Scan for the cell matching the given text and deliver its (x, y) coordinate at center. 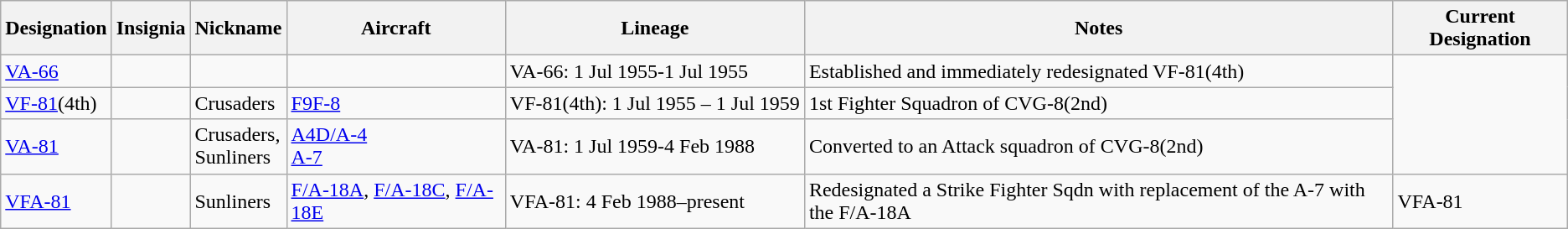
Crusaders,Sunliners (238, 146)
Converted to an Attack squadron of CVG-8(2nd) (1098, 146)
Aircraft (395, 29)
Nickname (238, 29)
VA-66 (56, 71)
F/A-18A, F/A-18C, F/A-18E (395, 201)
A4D/A-4A-7 (395, 146)
VA-81: 1 Jul 1959-4 Feb 1988 (655, 146)
Crusaders (238, 103)
VFA-81: 4 Feb 1988–present (655, 201)
VF-81(4th): 1 Jul 1955 – 1 Jul 1959 (655, 103)
F9F-8 (395, 103)
Sunliners (238, 201)
Designation (56, 29)
Current Designation (1480, 29)
Established and immediately redesignated VF-81(4th) (1098, 71)
VF-81(4th) (56, 103)
Notes (1098, 29)
1st Fighter Squadron of CVG-8(2nd) (1098, 103)
Lineage (655, 29)
Redesignated a Strike Fighter Sqdn with replacement of the A-7 with the F/A-18A (1098, 201)
VA-81 (56, 146)
VA-66: 1 Jul 1955-1 Jul 1955 (655, 71)
Insignia (151, 29)
